Locate the cell with the specified text and output its [x, y] center coordinate. 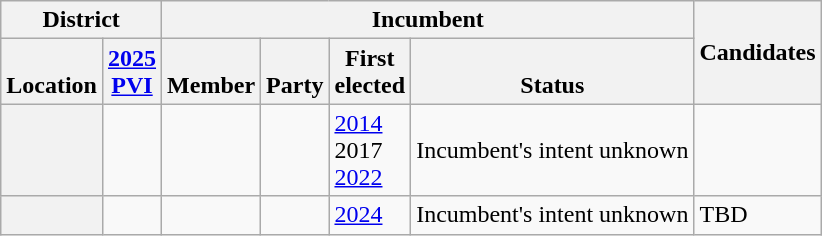
Party [295, 72]
Status [552, 72]
TBD [758, 215]
20142017 2022 [370, 150]
Location [52, 72]
Member [212, 72]
2024 [370, 215]
2025PVI [132, 72]
Candidates [758, 52]
District [82, 20]
Firstelected [370, 72]
Incumbent [428, 20]
